From the cell containing the given text, extract its center point as (X, Y) coordinate. 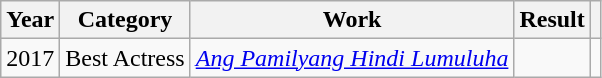
Year (30, 20)
Ang Pamilyang Hindi Lumuluha (352, 58)
Category (125, 20)
Result (552, 20)
Best Actress (125, 58)
Work (352, 20)
2017 (30, 58)
